Scan for the cell matching the given text and deliver its (x, y) coordinate at center. 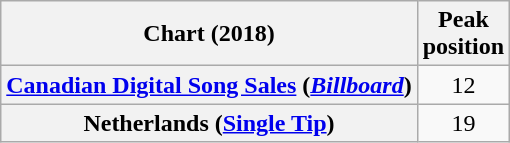
Canadian Digital Song Sales (Billboard) (209, 85)
Peakposition (463, 34)
Chart (2018) (209, 34)
19 (463, 123)
12 (463, 85)
Netherlands (Single Tip) (209, 123)
